Provide the (X, Y) coordinate of the cell's center where the given text is located.  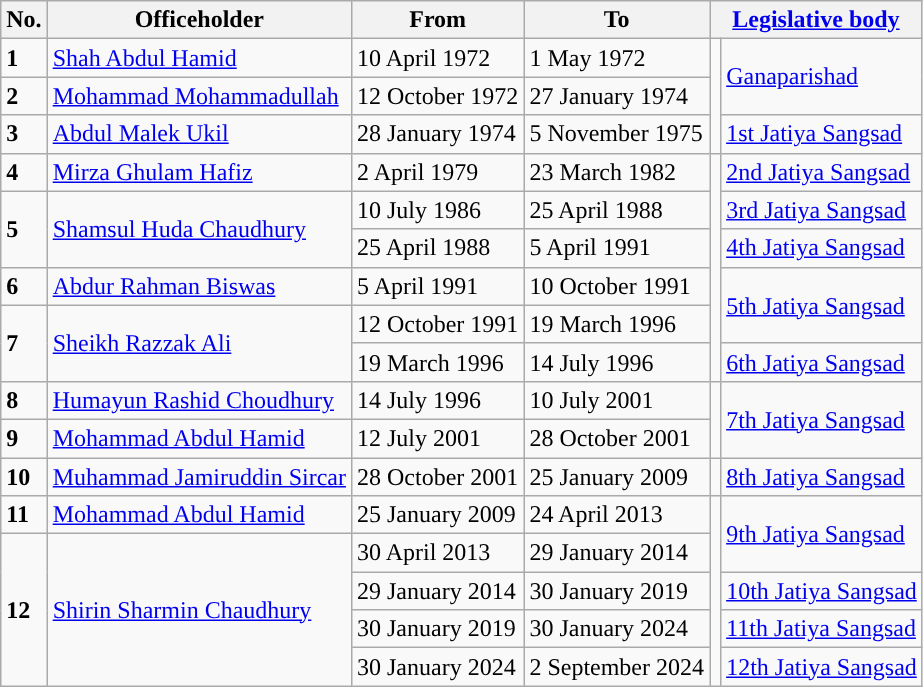
27 January 1974 (617, 96)
Sheikh Razzak Ali (199, 343)
Ganaparishad (822, 77)
24 April 2013 (617, 515)
From (437, 20)
10th Jatiya Sangsad (822, 591)
1 (24, 58)
Abdur Rahman Biswas (199, 286)
2nd Jatiya Sangsad (822, 172)
23 March 1982 (617, 172)
Muhammad Jamiruddin Sircar (199, 477)
2 April 1979 (437, 172)
12 October 1991 (437, 324)
12 July 2001 (437, 438)
28 January 1974 (437, 134)
9th Jatiya Sangsad (822, 534)
6 (24, 286)
Humayun Rashid Choudhury (199, 400)
Mohammad Mohammadullah (199, 96)
7 (24, 343)
Shirin Sharmin Chaudhury (199, 610)
Mirza Ghulam Hafiz (199, 172)
3rd Jatiya Sangsad (822, 210)
1 May 1972 (617, 58)
10 July 2001 (617, 400)
7th Jatiya Sangsad (822, 419)
Legislative body (816, 20)
11 (24, 515)
6th Jatiya Sangsad (822, 362)
8 (24, 400)
3 (24, 134)
12 (24, 610)
5th Jatiya Sangsad (822, 305)
11th Jatiya Sangsad (822, 629)
Shamsul Huda Chaudhury (199, 229)
To (617, 20)
1st Jatiya Sangsad (822, 134)
No. (24, 20)
12th Jatiya Sangsad (822, 667)
10 (24, 477)
10 April 1972 (437, 58)
10 July 1986 (437, 210)
5 November 1975 (617, 134)
4th Jatiya Sangsad (822, 248)
Abdul Malek Ukil (199, 134)
2 September 2024 (617, 667)
12 October 1972 (437, 96)
30 April 2013 (437, 553)
9 (24, 438)
Officeholder (199, 20)
10 October 1991 (617, 286)
5 (24, 229)
8th Jatiya Sangsad (822, 477)
Shah Abdul Hamid (199, 58)
2 (24, 96)
4 (24, 172)
